Extract the (x, y) coordinate from the center of the cell holding the provided text.  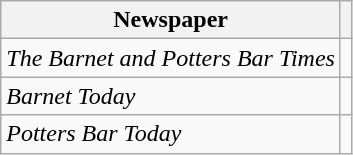
Barnet Today (171, 96)
The Barnet and Potters Bar Times (171, 58)
Potters Bar Today (171, 134)
Newspaper (171, 20)
